Return (X, Y) of the center of cell containing provided text 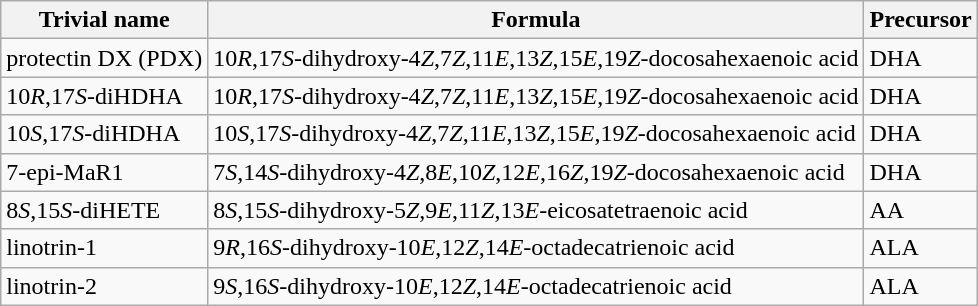
AA (920, 210)
7-epi-MaR1 (104, 172)
8S,15S-dihydroxy-5Z,9E,11Z,13E-eicosatetraenoic acid (536, 210)
9S,16S-dihydroxy-10E,12Z,14E-octadecatrienoic acid (536, 286)
10S,17S-dihydroxy-4Z,7Z,11E,13Z,15E,19Z-docosahexaenoic acid (536, 134)
linotrin-1 (104, 248)
9R,16S-dihydroxy-10E,12Z,14E-octadecatrienoic acid (536, 248)
Formula (536, 20)
8S,15S-diHETE (104, 210)
7S,14S-dihydroxy-4Z,8E,10Z,12E,16Z,19Z-docosahexaenoic acid (536, 172)
Precursor (920, 20)
Trivial name (104, 20)
linotrin-2 (104, 286)
10R,17S-diHDHA (104, 96)
protectin DX (PDX) (104, 58)
10S,17S-diHDHA (104, 134)
